For the text-containing cell, return its midpoint in (x, y) coordinate format. 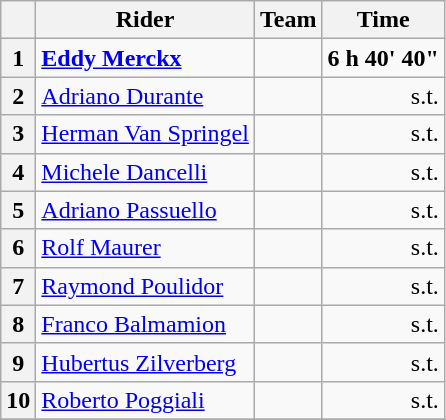
Adriano Durante (146, 96)
5 (18, 210)
10 (18, 400)
Hubertus Zilverberg (146, 362)
6 h 40' 40" (383, 58)
Team (288, 20)
Adriano Passuello (146, 210)
Raymond Poulidor (146, 286)
6 (18, 248)
3 (18, 134)
1 (18, 58)
Herman Van Springel (146, 134)
9 (18, 362)
Rider (146, 20)
Michele Dancelli (146, 172)
7 (18, 286)
8 (18, 324)
2 (18, 96)
Time (383, 20)
4 (18, 172)
Eddy Merckx (146, 58)
Franco Balmamion (146, 324)
Roberto Poggiali (146, 400)
Rolf Maurer (146, 248)
